From the cell containing the given text, extract its center point as (X, Y) coordinate. 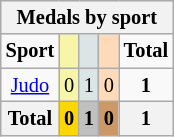
Medals by sport (87, 17)
Judo (30, 85)
Sport (30, 51)
